Capture the cell that displays the provided text and extract its [X, Y] central coordinate. 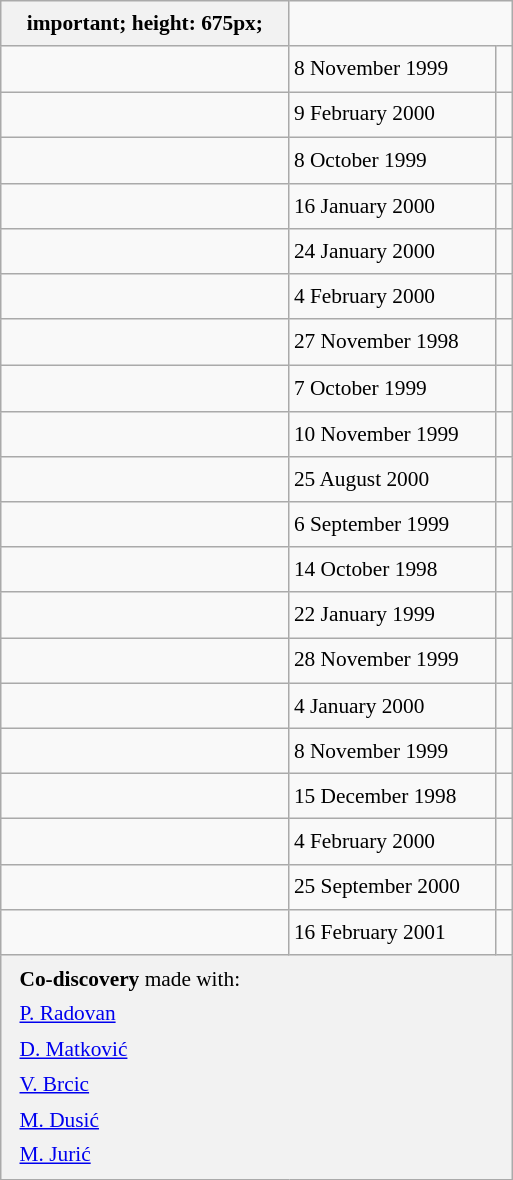
8 October 1999 [392, 160]
Co-discovery made with: P. Radovan D. Matković V. Brcic M. Dusić M. Jurić [256, 1068]
28 November 1999 [392, 660]
25 August 2000 [392, 480]
important; height: 675px; [145, 24]
9 February 2000 [392, 114]
6 September 1999 [392, 524]
16 February 2001 [392, 932]
10 November 1999 [392, 434]
22 January 1999 [392, 614]
7 October 1999 [392, 388]
15 December 1998 [392, 796]
24 January 2000 [392, 252]
16 January 2000 [392, 206]
4 January 2000 [392, 706]
14 October 1998 [392, 570]
27 November 1998 [392, 342]
25 September 2000 [392, 886]
